Detect which cell encompasses the target text, then output its [X, Y] center coordinate. 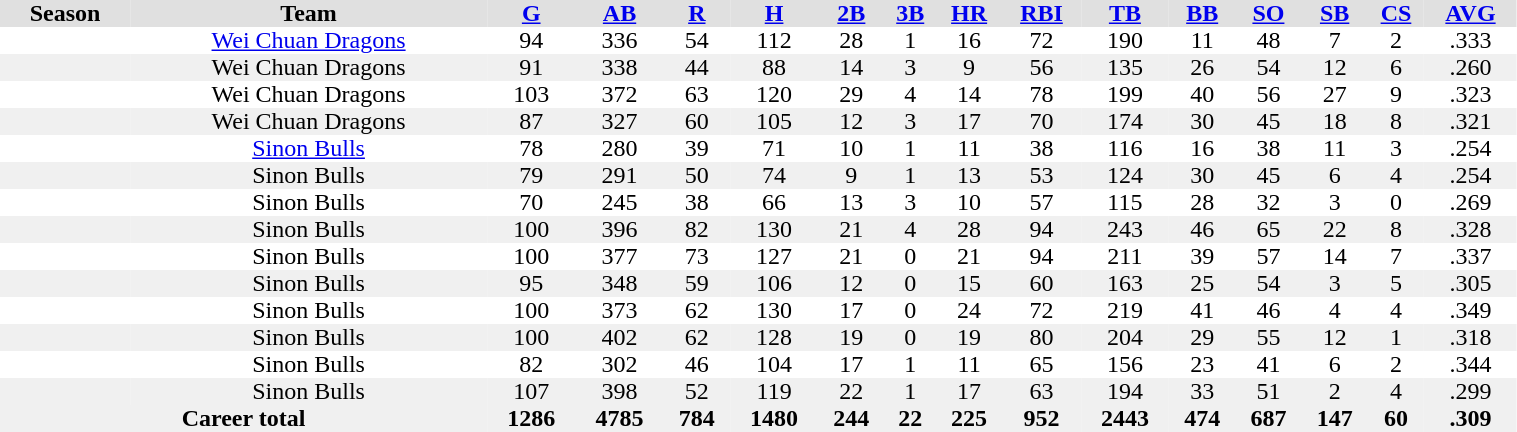
211 [1125, 256]
106 [774, 284]
163 [1125, 284]
115 [1125, 202]
194 [1125, 392]
.344 [1470, 364]
398 [619, 392]
107 [531, 392]
88 [774, 68]
.299 [1470, 392]
120 [774, 94]
91 [531, 68]
4785 [619, 418]
15 [969, 284]
.323 [1470, 94]
RBI [1042, 14]
1286 [531, 418]
.318 [1470, 338]
190 [1125, 40]
204 [1125, 338]
BB [1202, 14]
87 [531, 122]
116 [1125, 148]
103 [531, 94]
26 [1202, 68]
74 [774, 176]
24 [969, 310]
225 [969, 418]
245 [619, 202]
51 [1268, 392]
SB [1335, 14]
156 [1125, 364]
372 [619, 94]
280 [619, 148]
SO [1268, 14]
66 [774, 202]
50 [697, 176]
327 [619, 122]
79 [531, 176]
25 [1202, 284]
.328 [1470, 230]
73 [697, 256]
474 [1202, 418]
23 [1202, 364]
44 [697, 68]
147 [1335, 418]
.321 [1470, 122]
AVG [1470, 14]
95 [531, 284]
G [531, 14]
Season [65, 14]
.349 [1470, 310]
219 [1125, 310]
377 [619, 256]
112 [774, 40]
124 [1125, 176]
1480 [774, 418]
H [774, 14]
Team [308, 14]
.305 [1470, 284]
243 [1125, 230]
HR [969, 14]
291 [619, 176]
.260 [1470, 68]
27 [1335, 94]
71 [774, 148]
687 [1268, 418]
128 [774, 338]
AB [619, 14]
CS [1396, 14]
952 [1042, 418]
402 [619, 338]
336 [619, 40]
105 [774, 122]
174 [1125, 122]
135 [1125, 68]
.337 [1470, 256]
R [697, 14]
80 [1042, 338]
104 [774, 364]
127 [774, 256]
338 [619, 68]
48 [1268, 40]
5 [1396, 284]
Career total [244, 418]
199 [1125, 94]
33 [1202, 392]
.309 [1470, 418]
2443 [1125, 418]
784 [697, 418]
.269 [1470, 202]
.333 [1470, 40]
55 [1268, 338]
53 [1042, 176]
40 [1202, 94]
396 [619, 230]
2B [851, 14]
32 [1268, 202]
52 [697, 392]
18 [1335, 122]
348 [619, 284]
373 [619, 310]
59 [697, 284]
TB [1125, 14]
302 [619, 364]
244 [851, 418]
119 [774, 392]
3B [910, 14]
